Find where the given text appears and provide that cell's center as [x, y] coordinate. 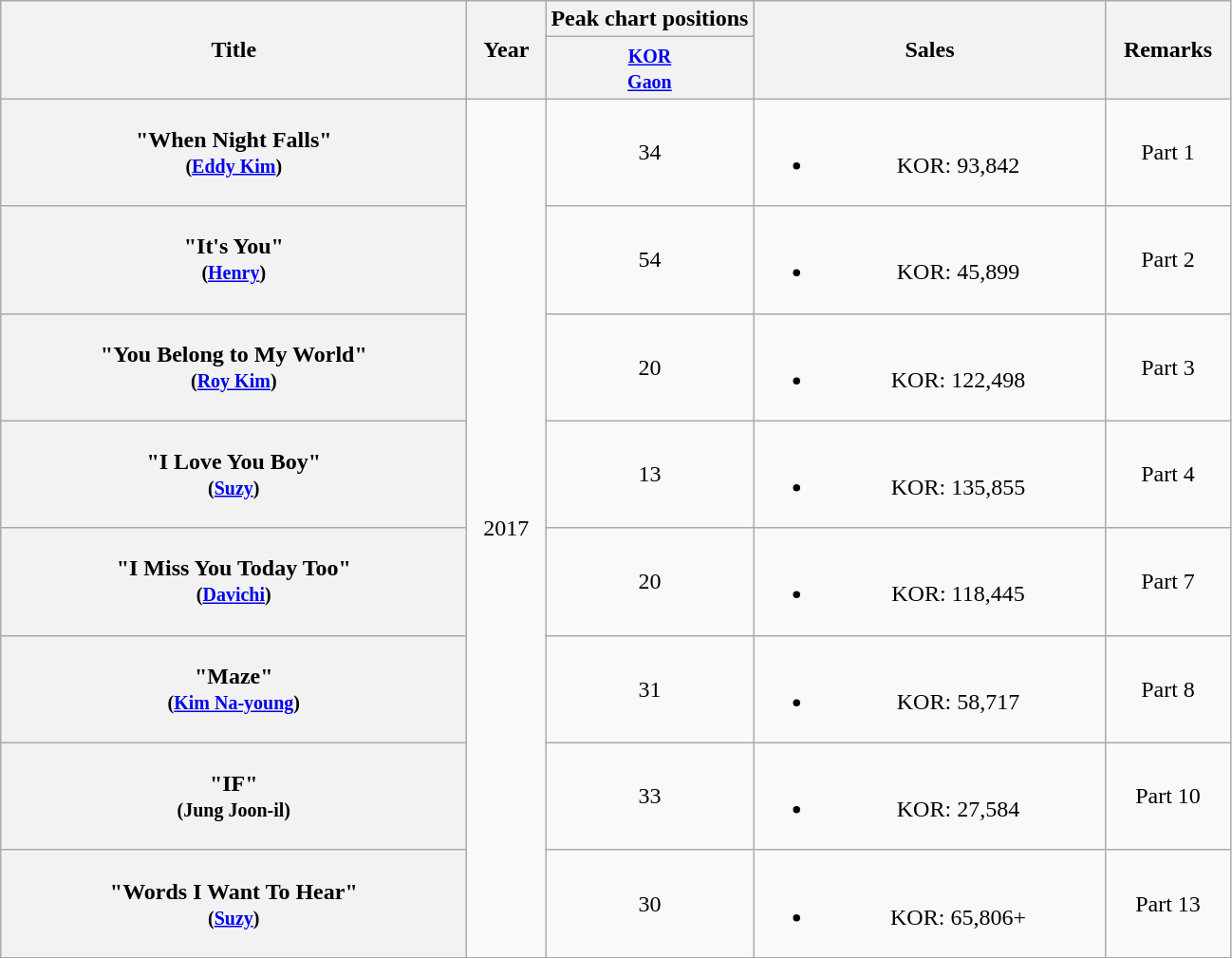
33 [649, 796]
KOR: 65,806+ [930, 904]
KOR: 93,842 [930, 152]
KOR: 118,445 [930, 581]
54 [649, 260]
"You Belong to My World"(Roy Kim) [233, 366]
"Words I Want To Hear" (Suzy) [233, 904]
Peak chart positions [649, 19]
Part 13 [1167, 904]
30 [649, 904]
Remarks [1167, 49]
Title [233, 49]
34 [649, 152]
"It's You"(Henry) [233, 260]
31 [649, 689]
KOR: 135,855 [930, 475]
"Maze"(Kim Na-young) [233, 689]
KOR: 45,899 [930, 260]
KORGaon [649, 68]
"I Miss You Today Too"(Davichi) [233, 581]
Part 7 [1167, 581]
"IF"(Jung Joon-il) [233, 796]
Sales [930, 49]
Year [507, 49]
KOR: 122,498 [930, 366]
Part 2 [1167, 260]
"When Night Falls"(Eddy Kim) [233, 152]
"I Love You Boy"(Suzy) [233, 475]
Part 3 [1167, 366]
KOR: 58,717 [930, 689]
KOR: 27,584 [930, 796]
Part 10 [1167, 796]
Part 8 [1167, 689]
13 [649, 475]
Part 4 [1167, 475]
2017 [507, 528]
Part 1 [1167, 152]
